Provide the [X, Y] coordinate of the cell's center where the given text is located.  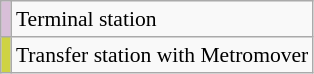
Transfer station with Metromover [162, 55]
Terminal station [162, 19]
